Scan for the cell matching the given text and deliver its (X, Y) coordinate at center. 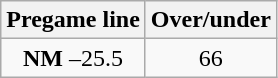
66 (210, 58)
NM –25.5 (74, 58)
Over/under (210, 20)
Pregame line (74, 20)
